Locate the cell with the specified text and output its (X, Y) center coordinate. 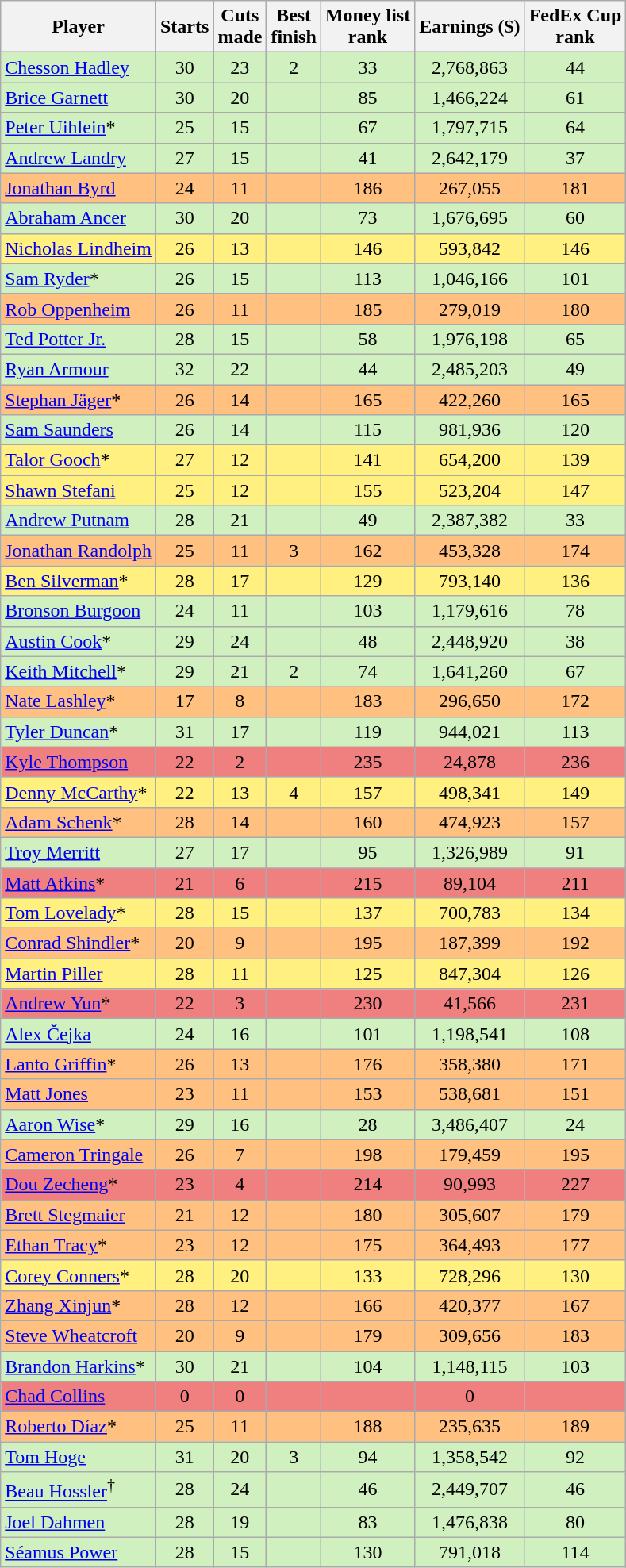
Earnings ($) (470, 27)
160 (367, 822)
Keith Mitchell* (79, 671)
267,055 (470, 188)
Tom Lovelady* (79, 913)
108 (575, 1034)
175 (367, 1245)
Abraham Ancer (79, 218)
Séamus Power (79, 1552)
235 (367, 762)
422,260 (470, 399)
141 (367, 460)
89,104 (470, 883)
8 (240, 701)
48 (367, 641)
188 (367, 1427)
125 (367, 974)
Roberto Díaz* (79, 1427)
538,681 (470, 1094)
177 (575, 1245)
Tyler Duncan* (79, 732)
2,768,863 (470, 67)
120 (575, 430)
151 (575, 1094)
728,296 (470, 1275)
654,200 (470, 460)
65 (575, 339)
231 (575, 1004)
Denny McCarthy* (79, 792)
37 (575, 158)
74 (367, 671)
Beau Hossler† (79, 1490)
61 (575, 98)
Matt Atkins* (79, 883)
166 (367, 1305)
Chesson Hadley (79, 67)
Andrew Yun* (79, 1004)
Kyle Thompson (79, 762)
453,328 (470, 551)
364,493 (470, 1245)
Jonathan Byrd (79, 188)
147 (575, 490)
Nicholas Lindheim (79, 248)
Jonathan Randolph (79, 551)
153 (367, 1094)
64 (575, 128)
41,566 (470, 1004)
1,179,616 (470, 611)
Dou Zecheng* (79, 1185)
214 (367, 1185)
211 (575, 883)
171 (575, 1064)
167 (575, 1305)
91 (575, 852)
1,976,198 (470, 339)
185 (367, 309)
Steve Wheatcroft (79, 1335)
38 (575, 641)
Bronson Burgoon (79, 611)
Andrew Landry (79, 158)
Starts (184, 27)
1,326,989 (470, 852)
114 (575, 1552)
104 (367, 1366)
498,341 (470, 792)
187,399 (470, 943)
Brett Stegmaier (79, 1215)
94 (367, 1457)
126 (575, 974)
1,797,715 (470, 128)
Sam Saunders (79, 430)
Cameron Tringale (79, 1155)
Cutsmade (240, 27)
Austin Cook* (79, 641)
2,485,203 (470, 369)
133 (367, 1275)
1,358,542 (470, 1457)
227 (575, 1185)
137 (367, 913)
181 (575, 188)
1,476,838 (470, 1522)
139 (575, 460)
791,018 (470, 1552)
Rob Oppenheim (79, 309)
1,676,695 (470, 218)
19 (240, 1522)
309,656 (470, 1335)
944,021 (470, 732)
136 (575, 581)
Matt Jones (79, 1094)
236 (575, 762)
90,993 (470, 1185)
700,783 (470, 913)
Talor Gooch* (79, 460)
Ethan Tracy* (79, 1245)
2,449,707 (470, 1490)
149 (575, 792)
60 (575, 218)
1,466,224 (470, 98)
523,204 (470, 490)
78 (575, 611)
Nate Lashley* (79, 701)
279,019 (470, 309)
Stephan Jäger* (79, 399)
58 (367, 339)
981,936 (470, 430)
Tom Hoge (79, 1457)
172 (575, 701)
Joel Dahmen (79, 1522)
179,459 (470, 1155)
1,046,166 (470, 279)
Brice Garnett (79, 98)
2,448,920 (470, 641)
Conrad Shindler* (79, 943)
Aaron Wise* (79, 1124)
24,878 (470, 762)
115 (367, 430)
186 (367, 188)
1,198,541 (470, 1034)
7 (240, 1155)
Brandon Harkins* (79, 1366)
593,842 (470, 248)
174 (575, 551)
6 (240, 883)
119 (367, 732)
73 (367, 218)
Lanto Griffin* (79, 1064)
Alex Čejka (79, 1034)
Player (79, 27)
215 (367, 883)
Chad Collins (79, 1397)
1,641,260 (470, 671)
Andrew Putnam (79, 521)
189 (575, 1427)
Adam Schenk* (79, 822)
129 (367, 581)
Troy Merritt (79, 852)
83 (367, 1522)
2,642,179 (470, 158)
176 (367, 1064)
793,140 (470, 581)
95 (367, 852)
134 (575, 913)
235,635 (470, 1427)
Ted Potter Jr. (79, 339)
Ryan Armour (79, 369)
Peter Uihlein* (79, 128)
Money listrank (367, 27)
Shawn Stefani (79, 490)
Ben Silverman* (79, 581)
Zhang Xinjun* (79, 1305)
305,607 (470, 1215)
420,377 (470, 1305)
1,148,115 (470, 1366)
41 (367, 158)
847,304 (470, 974)
Sam Ryder* (79, 279)
92 (575, 1457)
230 (367, 1004)
FedEx Cuprank (575, 27)
192 (575, 943)
Bestfinish (294, 27)
162 (367, 551)
85 (367, 98)
2,387,382 (470, 521)
Corey Conners* (79, 1275)
474,923 (470, 822)
198 (367, 1155)
32 (184, 369)
3,486,407 (470, 1124)
155 (367, 490)
296,650 (470, 701)
358,380 (470, 1064)
Martin Piller (79, 974)
80 (575, 1522)
